Return the (x, y) coordinate for the center point of the cell that contains the specified text.  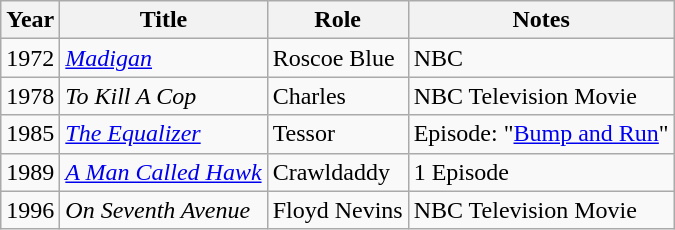
Title (164, 20)
1985 (30, 134)
On Seventh Avenue (164, 210)
Role (338, 20)
Madigan (164, 58)
1989 (30, 172)
Floyd Nevins (338, 210)
Charles (338, 96)
1 Episode (541, 172)
Notes (541, 20)
Roscoe Blue (338, 58)
1972 (30, 58)
Crawldaddy (338, 172)
Year (30, 20)
To Kill A Cop (164, 96)
1978 (30, 96)
Episode: "Bump and Run" (541, 134)
A Man Called Hawk (164, 172)
NBC (541, 58)
1996 (30, 210)
The Equalizer (164, 134)
Tessor (338, 134)
